Provide the [x, y] coordinate of the cell's center where the given text is located.  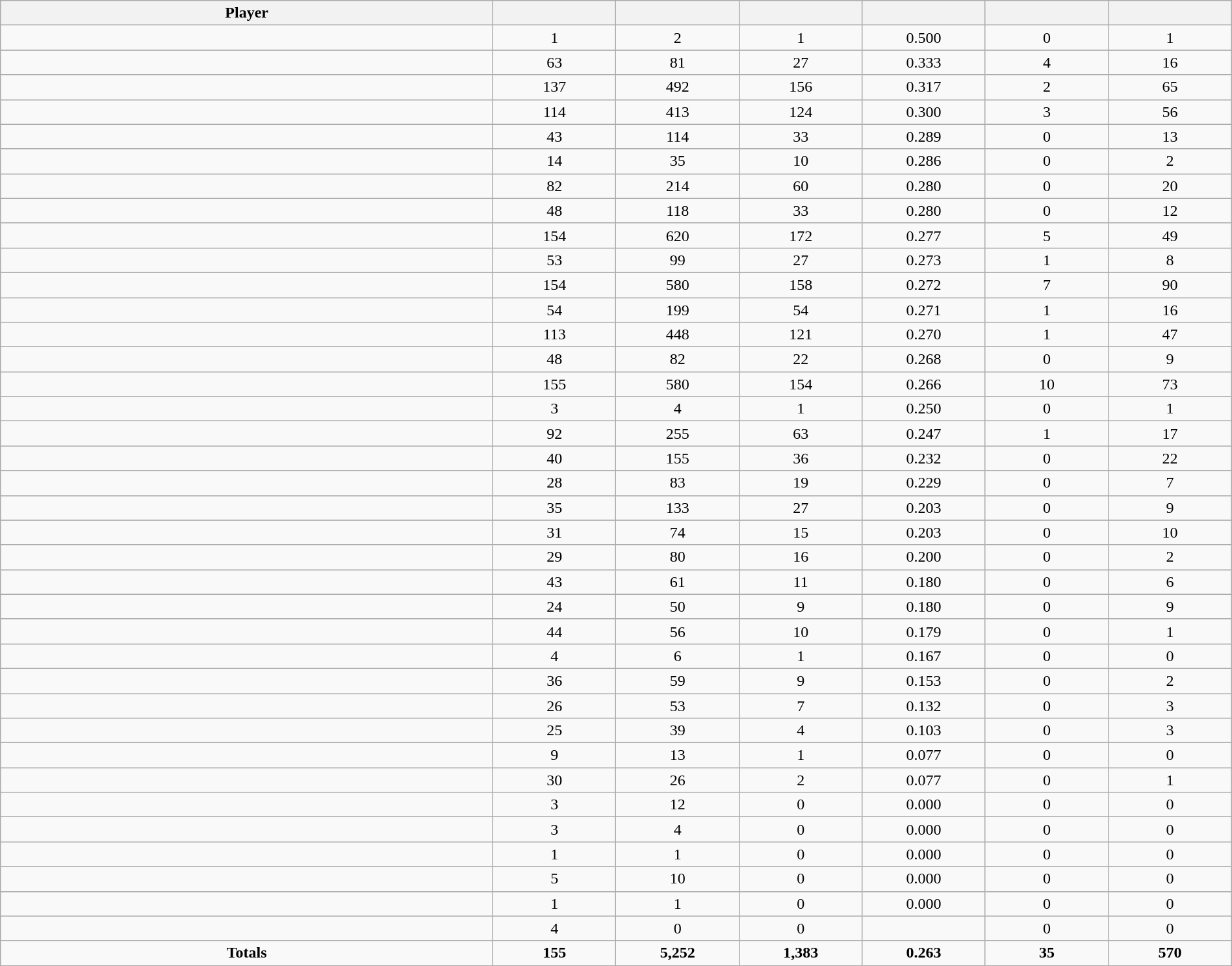
492 [677, 87]
0.232 [924, 458]
17 [1170, 434]
5,252 [677, 953]
83 [677, 483]
0.179 [924, 631]
0.271 [924, 310]
0.247 [924, 434]
121 [801, 335]
0.300 [924, 112]
0.263 [924, 953]
1,383 [801, 953]
570 [1170, 953]
0.272 [924, 285]
Player [247, 13]
49 [1170, 235]
73 [1170, 384]
11 [801, 582]
Totals [247, 953]
0.500 [924, 38]
0.289 [924, 137]
0.268 [924, 359]
80 [677, 557]
60 [801, 186]
44 [555, 631]
214 [677, 186]
0.103 [924, 731]
25 [555, 731]
0.250 [924, 409]
0.317 [924, 87]
158 [801, 285]
113 [555, 335]
61 [677, 582]
0.229 [924, 483]
0.333 [924, 62]
59 [677, 681]
0.132 [924, 705]
50 [677, 607]
0.277 [924, 235]
0.200 [924, 557]
0.167 [924, 656]
15 [801, 532]
118 [677, 211]
0.270 [924, 335]
133 [677, 508]
124 [801, 112]
156 [801, 87]
137 [555, 87]
20 [1170, 186]
0.286 [924, 161]
8 [1170, 260]
19 [801, 483]
172 [801, 235]
255 [677, 434]
31 [555, 532]
39 [677, 731]
28 [555, 483]
74 [677, 532]
0.273 [924, 260]
40 [555, 458]
92 [555, 434]
0.153 [924, 681]
0.266 [924, 384]
413 [677, 112]
90 [1170, 285]
448 [677, 335]
24 [555, 607]
65 [1170, 87]
29 [555, 557]
620 [677, 235]
199 [677, 310]
99 [677, 260]
14 [555, 161]
30 [555, 780]
81 [677, 62]
47 [1170, 335]
